Return the [X, Y] coordinate for the center point of the cell that contains the specified text.  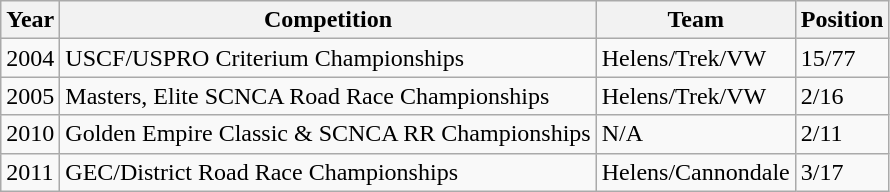
USCF/USPRO Criterium Championships [328, 58]
15/77 [842, 58]
Year [30, 20]
Team [696, 20]
2/11 [842, 134]
Position [842, 20]
2010 [30, 134]
2/16 [842, 96]
Competition [328, 20]
Helens/Cannondale [696, 172]
GEC/District Road Race Championships [328, 172]
Golden Empire Classic & SCNCA RR Championships [328, 134]
2005 [30, 96]
2004 [30, 58]
Masters, Elite SCNCA Road Race Championships [328, 96]
N/A [696, 134]
3/17 [842, 172]
2011 [30, 172]
